Locate the cell with the specified text and output its [X, Y] center coordinate. 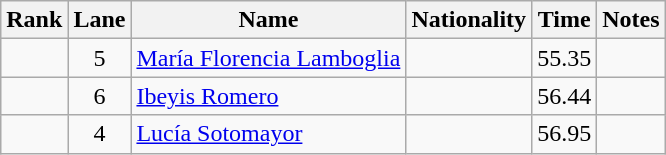
4 [100, 134]
Lucía Sotomayor [268, 134]
Rank [34, 20]
María Florencia Lamboglia [268, 58]
Name [268, 20]
55.35 [564, 58]
Nationality [469, 20]
56.44 [564, 96]
5 [100, 58]
6 [100, 96]
Ibeyis Romero [268, 96]
Notes [631, 20]
Time [564, 20]
56.95 [564, 134]
Lane [100, 20]
